Determine the [x, y] coordinate at the center of the cell enclosing the given text.  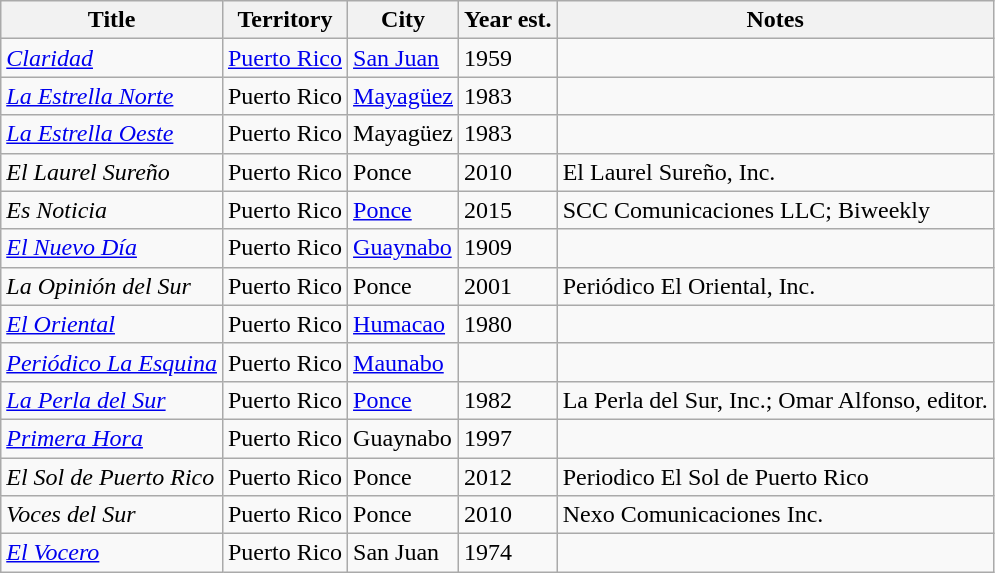
Nexo Comunicaciones Inc. [775, 515]
Claridad [112, 58]
La Perla del Sur [112, 400]
El Nuevo Día [112, 248]
Voces del Sur [112, 515]
2001 [508, 286]
City [404, 20]
La Perla del Sur, Inc.; Omar Alfonso, editor. [775, 400]
1959 [508, 58]
2012 [508, 477]
La Estrella Oeste [112, 134]
Title [112, 20]
El Laurel Sureño [112, 172]
El Oriental [112, 324]
Humacao [404, 324]
Primera Hora [112, 438]
2015 [508, 210]
Year est. [508, 20]
Periódico El Oriental, Inc. [775, 286]
1909 [508, 248]
La Opinión del Sur [112, 286]
El Sol de Puerto Rico [112, 477]
1982 [508, 400]
1974 [508, 553]
El Vocero [112, 553]
Notes [775, 20]
Maunabo [404, 362]
SCC Comunicaciones LLC; Biweekly [775, 210]
1997 [508, 438]
Periodico El Sol de Puerto Rico [775, 477]
1980 [508, 324]
Territory [284, 20]
Periódico La Esquina [112, 362]
Es Noticia [112, 210]
La Estrella Norte [112, 96]
El Laurel Sureño, Inc. [775, 172]
